Extract the (X, Y) coordinate from the center of the cell holding the provided text.  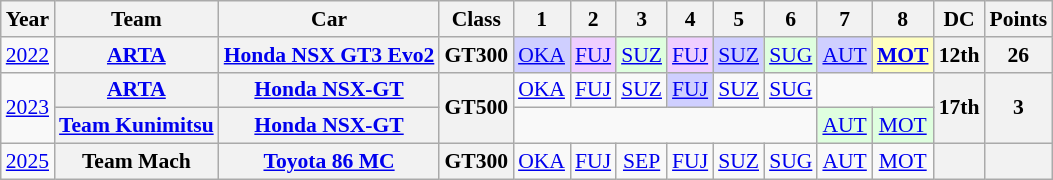
2022 (28, 55)
1 (542, 19)
Year (28, 19)
17th (960, 108)
SEP (642, 162)
Points (1018, 19)
2025 (28, 162)
DC (960, 19)
12th (960, 55)
8 (903, 19)
Team (136, 19)
2023 (28, 108)
Honda NSX GT3 Evo2 (330, 55)
Team Kunimitsu (136, 126)
4 (690, 19)
7 (844, 19)
Toyota 86 MC (330, 162)
26 (1018, 55)
GT500 (476, 108)
6 (790, 19)
Class (476, 19)
Car (330, 19)
2 (593, 19)
Team Mach (136, 162)
5 (738, 19)
